Search for the cell housing the specified text and yield its (x, y) center coordinate. 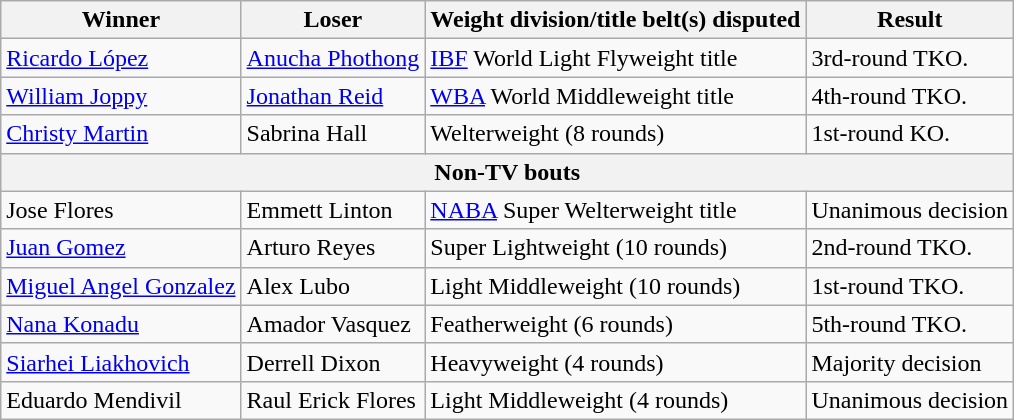
5th-round TKO. (910, 324)
Raul Erick Flores (333, 400)
Result (910, 20)
Featherweight (6 rounds) (616, 324)
Miguel Angel Gonzalez (121, 286)
Winner (121, 20)
Jose Flores (121, 210)
1st-round TKO. (910, 286)
Juan Gomez (121, 248)
IBF World Light Flyweight title (616, 58)
Nana Konadu (121, 324)
Christy Martin (121, 134)
Light Middleweight (10 rounds) (616, 286)
2nd-round TKO. (910, 248)
Alex Lubo (333, 286)
Weight division/title belt(s) disputed (616, 20)
Jonathan Reid (333, 96)
3rd-round TKO. (910, 58)
Amador Vasquez (333, 324)
Super Lightweight (10 rounds) (616, 248)
Derrell Dixon (333, 362)
Anucha Phothong (333, 58)
Arturo Reyes (333, 248)
Non-TV bouts (508, 172)
Loser (333, 20)
Heavyweight (4 rounds) (616, 362)
NABA Super Welterweight title (616, 210)
Majority decision (910, 362)
Eduardo Mendivil (121, 400)
Light Middleweight (4 rounds) (616, 400)
1st-round KO. (910, 134)
William Joppy (121, 96)
Sabrina Hall (333, 134)
Welterweight (8 rounds) (616, 134)
Emmett Linton (333, 210)
WBA World Middleweight title (616, 96)
Ricardo López (121, 58)
Siarhei Liakhovich (121, 362)
4th-round TKO. (910, 96)
